Return the [X, Y] coordinate for the center point of the cell that contains the specified text.  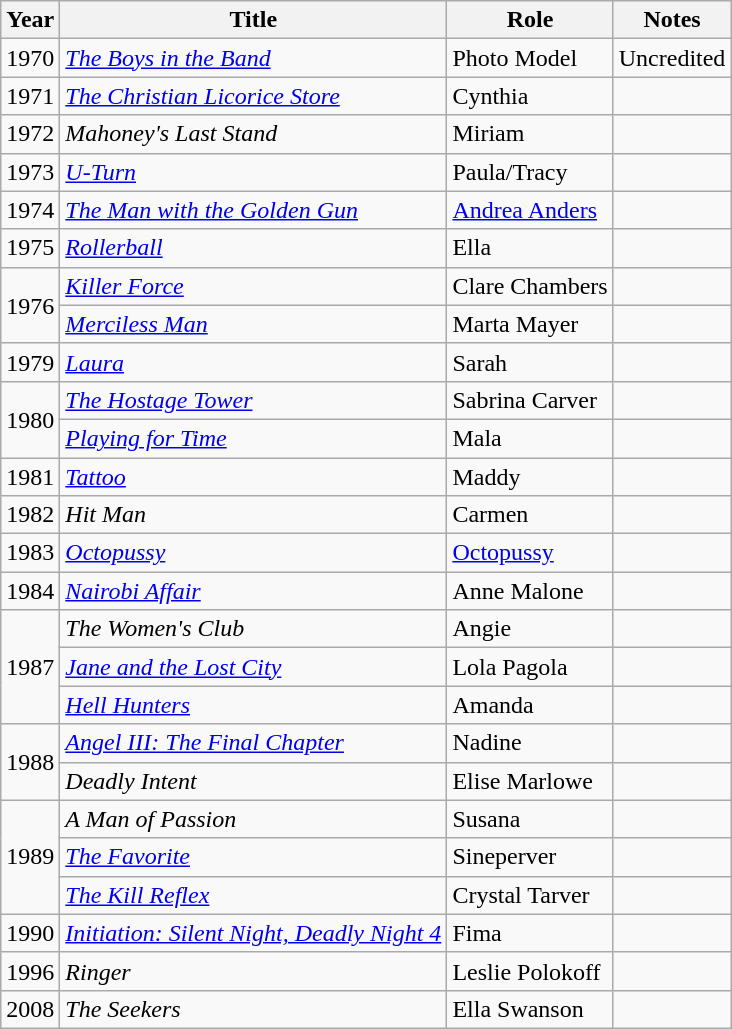
Ringer [254, 971]
Clare Chambers [530, 286]
Laura [254, 362]
Playing for Time [254, 438]
The Kill Reflex [254, 895]
1979 [30, 362]
1989 [30, 857]
Anne Malone [530, 591]
1988 [30, 762]
Nairobi Affair [254, 591]
Merciless Man [254, 324]
Susana [530, 819]
1976 [30, 305]
Uncredited [672, 58]
Angel III: The Final Chapter [254, 743]
Hell Hunters [254, 705]
1972 [30, 134]
U-Turn [254, 172]
Fima [530, 933]
1975 [30, 248]
Lola Pagola [530, 667]
Cynthia [530, 96]
Andrea Anders [530, 210]
1971 [30, 96]
Angie [530, 629]
1981 [30, 477]
Mala [530, 438]
Crystal Tarver [530, 895]
Leslie Polokoff [530, 971]
Ella Swanson [530, 1009]
Nadine [530, 743]
Jane and the Lost City [254, 667]
Initiation: Silent Night, Deadly Night 4 [254, 933]
Miriam [530, 134]
Carmen [530, 515]
The Women's Club [254, 629]
Rollerball [254, 248]
1982 [30, 515]
Title [254, 20]
Deadly Intent [254, 781]
Ella [530, 248]
1996 [30, 971]
Paula/Tracy [530, 172]
Amanda [530, 705]
Notes [672, 20]
Maddy [530, 477]
Photo Model [530, 58]
The Man with the Golden Gun [254, 210]
The Christian Licorice Store [254, 96]
Sarah [530, 362]
1984 [30, 591]
1970 [30, 58]
2008 [30, 1009]
Role [530, 20]
Mahoney's Last Stand [254, 134]
The Seekers [254, 1009]
Tattoo [254, 477]
Killer Force [254, 286]
1980 [30, 419]
1983 [30, 553]
Marta Mayer [530, 324]
Year [30, 20]
Sabrina Carver [530, 400]
1973 [30, 172]
Elise Marlowe [530, 781]
The Favorite [254, 857]
The Boys in the Band [254, 58]
1974 [30, 210]
Sineperver [530, 857]
A Man of Passion [254, 819]
The Hostage Tower [254, 400]
Hit Man [254, 515]
1987 [30, 667]
1990 [30, 933]
